Find where the given text appears and provide that cell's center as [X, Y] coordinate. 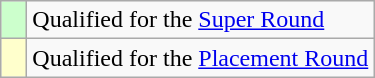
Qualified for the Placement Round [200, 58]
Qualified for the Super Round [200, 20]
